Locate the cell with the specified text and output its [X, Y] center coordinate. 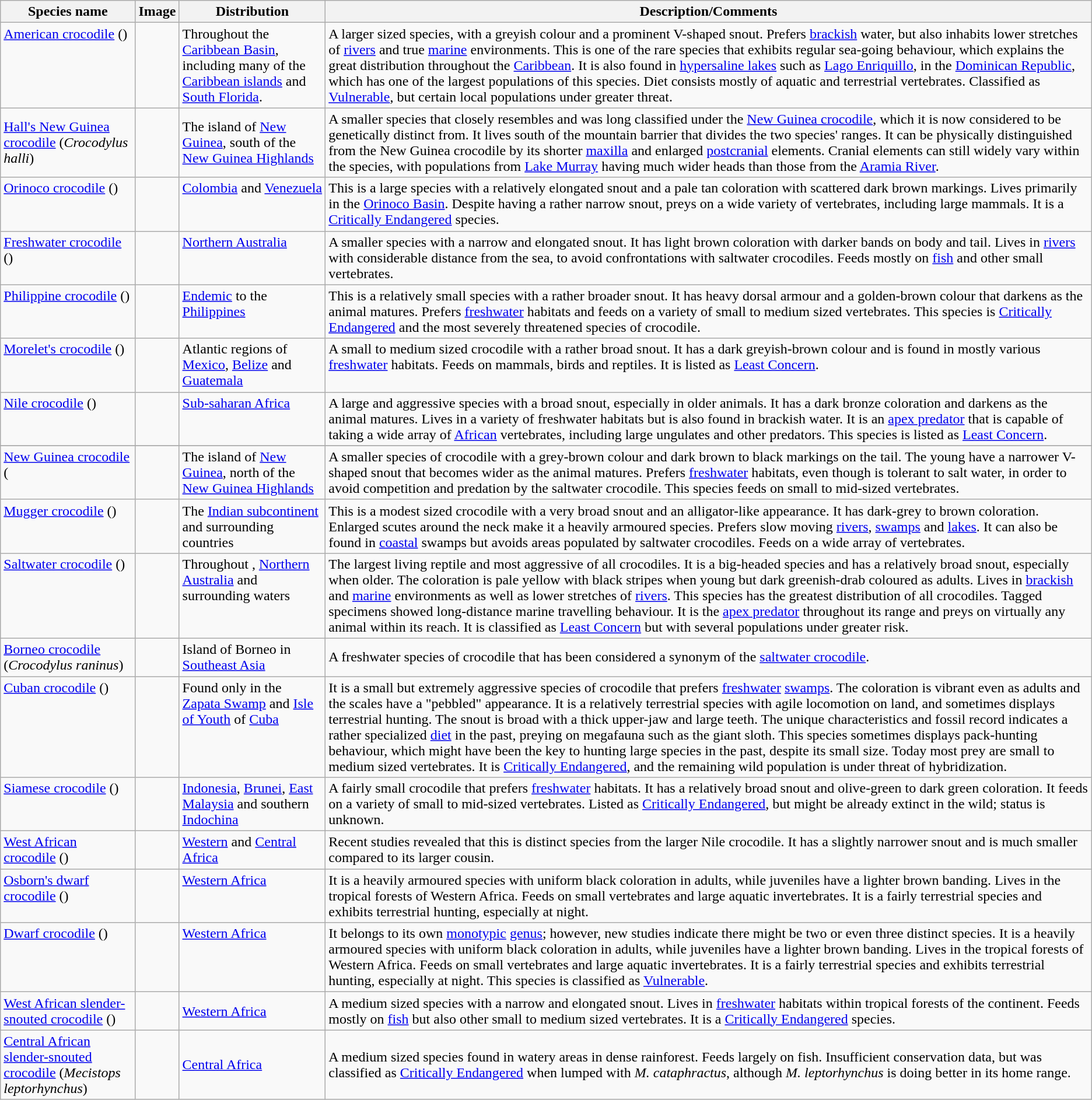
Colombia and Venezuela [252, 204]
Hall's New Guinea crocodile (Crocodylus halli) [68, 142]
Freshwater crocodile () [68, 258]
West African crocodile () [68, 850]
West African slender-snouted crocodile () [68, 1011]
A freshwater species of crocodile that has been considered a synonym of the saltwater crocodile. [709, 657]
New Guinea crocodile ( [68, 472]
Mugger crocodile () [68, 526]
The island of New Guinea, south of the New Guinea Highlands [252, 142]
Atlantic regions of Mexico, Belize and Guatemala [252, 365]
Endemic to the Philippines [252, 311]
Indonesia, Brunei, East Malaysia and southern Indochina [252, 804]
Description/Comments [709, 12]
Philippine crocodile () [68, 311]
Borneo crocodile (Crocodylus raninus) [68, 657]
Central Africa [252, 1065]
Northern Australia [252, 258]
Central African slender-snouted crocodile (Mecistops leptorhynchus) [68, 1065]
Nile crocodile () [68, 419]
The Indian subcontinent and surrounding countries [252, 526]
Throughout the Caribbean Basin, including many of the Caribbean islands and South Florida. [252, 65]
American crocodile () [68, 65]
Siamese crocodile () [68, 804]
Dwarf crocodile () [68, 958]
Sub-saharan Africa [252, 419]
Species name [68, 12]
Image [157, 12]
Distribution [252, 12]
Western and Central Africa [252, 850]
Found only in the Zapata Swamp and Isle of Youth of Cuba [252, 727]
Orinoco crocodile () [68, 204]
Throughout , Northern Australia and surrounding waters [252, 595]
Island of Borneo in Southeast Asia [252, 657]
Morelet's crocodile () [68, 365]
Saltwater crocodile () [68, 595]
The island of New Guinea, north of the New Guinea Highlands [252, 472]
Cuban crocodile () [68, 727]
Osborn's dwarf crocodile () [68, 896]
